From the cell containing the given text, extract its center point as [x, y] coordinate. 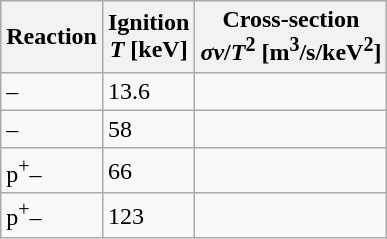
Reaction [52, 37]
123 [148, 216]
13.6 [148, 91]
58 [148, 129]
Cross-sectionσv/T2 [m3/s/keV2] [291, 37]
IgnitionT [keV] [148, 37]
66 [148, 170]
